Identify which cell holds the provided text, then report its (X, Y) central coordinate. 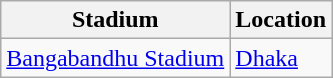
Stadium (116, 20)
Bangabandhu Stadium (116, 58)
Location (281, 20)
Dhaka (281, 58)
